Search for the cell housing the specified text and yield its [X, Y] center coordinate. 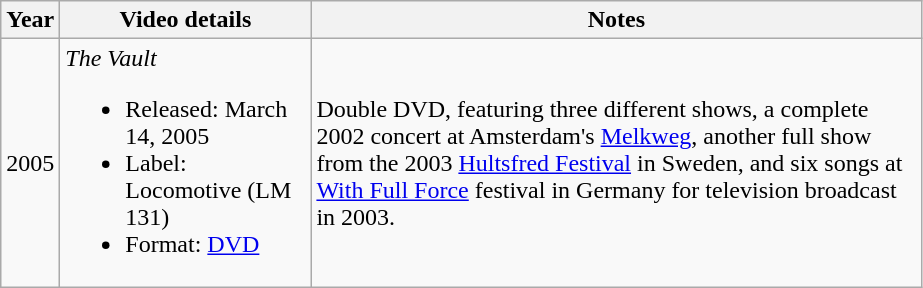
Year [30, 20]
Video details [186, 20]
2005 [30, 163]
Notes [616, 20]
The VaultReleased: March 14, 2005Label: Locomotive (LM 131)Format: DVD [186, 163]
